Find where the given text appears and provide that cell's center as (x, y) coordinate. 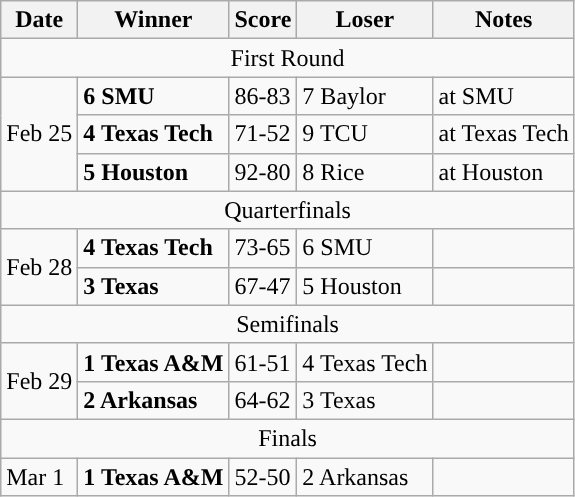
Date (40, 20)
Feb 29 (40, 381)
61-51 (263, 362)
Score (263, 20)
67-47 (263, 286)
Feb 25 (40, 134)
86-83 (263, 96)
64-62 (263, 400)
73-65 (263, 248)
Quarterfinals (288, 210)
at Houston (504, 172)
Winner (154, 20)
92-80 (263, 172)
Feb 28 (40, 267)
Notes (504, 20)
8 Rice (365, 172)
71-52 (263, 134)
9 TCU (365, 134)
at SMU (504, 96)
Loser (365, 20)
First Round (288, 58)
Finals (288, 438)
Semifinals (288, 324)
Mar 1 (40, 477)
7 Baylor (365, 96)
at Texas Tech (504, 134)
52-50 (263, 477)
